Capture the cell that displays the provided text and extract its [x, y] central coordinate. 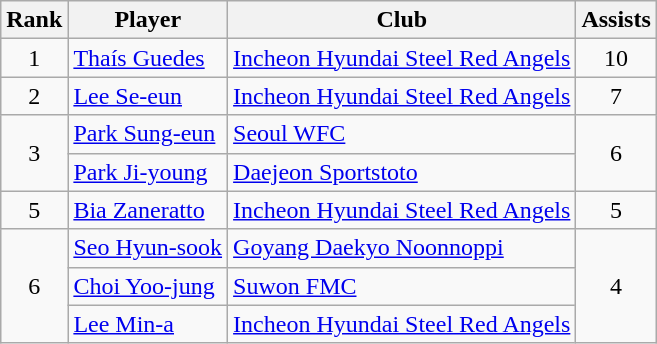
Choi Yoo-jung [148, 286]
3 [34, 153]
Goyang Daekyo Noonnoppi [402, 248]
7 [616, 96]
Club [402, 20]
Lee Se-eun [148, 96]
10 [616, 58]
1 [34, 58]
Daejeon Sportstoto [402, 172]
Park Ji-young [148, 172]
Thaís Guedes [148, 58]
Park Sung-eun [148, 134]
Suwon FMC [402, 286]
Seo Hyun-sook [148, 248]
Bia Zaneratto [148, 210]
2 [34, 96]
Rank [34, 20]
4 [616, 286]
Player [148, 20]
Lee Min-a [148, 324]
Seoul WFC [402, 134]
Assists [616, 20]
